Locate the cell with the specified text and output its [x, y] center coordinate. 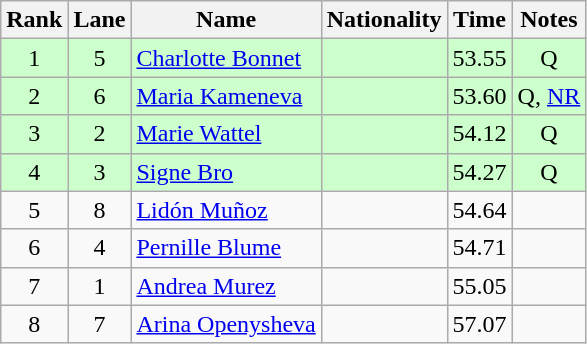
Name [226, 20]
Pernille Blume [226, 248]
Rank [34, 20]
57.07 [480, 324]
Andrea Murez [226, 286]
Lane [100, 20]
Charlotte Bonnet [226, 58]
Time [480, 20]
Lidón Muñoz [226, 210]
Notes [549, 20]
55.05 [480, 286]
54.12 [480, 134]
53.55 [480, 58]
54.27 [480, 172]
54.64 [480, 210]
Nationality [384, 20]
Arina Openysheva [226, 324]
54.71 [480, 248]
53.60 [480, 96]
Maria Kameneva [226, 96]
Signe Bro [226, 172]
Marie Wattel [226, 134]
Q, NR [549, 96]
